Search for the cell housing the specified text and yield its [X, Y] center coordinate. 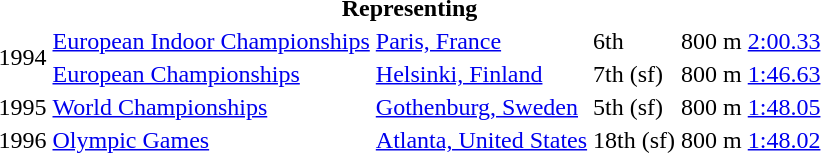
Paris, France [481, 41]
7th (sf) [634, 74]
European Championships [211, 74]
Gothenburg, Sweden [481, 107]
5th (sf) [634, 107]
World Championships [211, 107]
European Indoor Championships [211, 41]
Helsinki, Finland [481, 74]
6th [634, 41]
